Search for the cell housing the specified text and yield its (x, y) center coordinate. 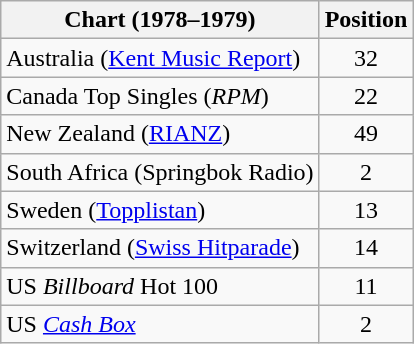
14 (366, 248)
32 (366, 58)
Australia (Kent Music Report) (160, 58)
49 (366, 134)
Chart (1978–1979) (160, 20)
Position (366, 20)
22 (366, 96)
Switzerland (Swiss Hitparade) (160, 248)
US Billboard Hot 100 (160, 286)
11 (366, 286)
13 (366, 210)
Canada Top Singles (RPM) (160, 96)
South Africa (Springbok Radio) (160, 172)
New Zealand (RIANZ) (160, 134)
Sweden (Topplistan) (160, 210)
US Cash Box (160, 324)
